Output the [X, Y] coordinate of the center of the cell containing the given text.  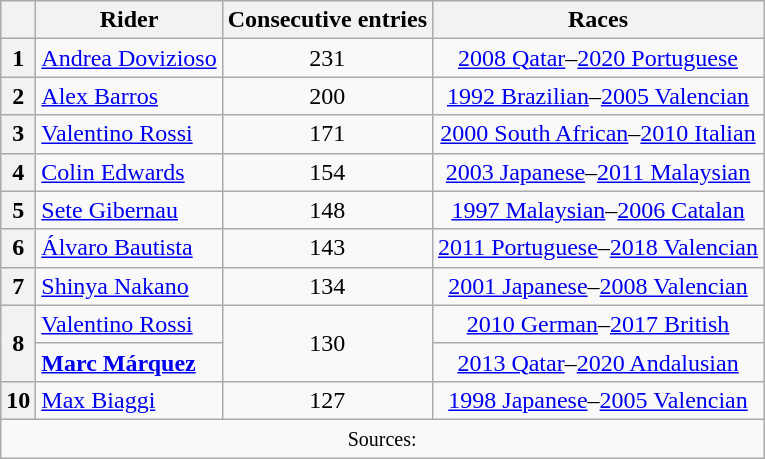
171 [327, 134]
2013 Qatar–2020 Andalusian [598, 362]
130 [327, 343]
Races [598, 20]
231 [327, 58]
143 [327, 248]
127 [327, 400]
5 [18, 210]
1 [18, 58]
Colin Edwards [129, 172]
Marc Márquez [129, 362]
Max Biaggi [129, 400]
2 [18, 96]
200 [327, 96]
8 [18, 343]
2003 Japanese–2011 Malaysian [598, 172]
148 [327, 210]
2008 Qatar–2020 Portuguese [598, 58]
1997 Malaysian–2006 Catalan [598, 210]
Andrea Dovizioso [129, 58]
4 [18, 172]
134 [327, 286]
Sete Gibernau [129, 210]
Consecutive entries [327, 20]
Alex Barros [129, 96]
6 [18, 248]
2011 Portuguese–2018 Valencian [598, 248]
Shinya Nakano [129, 286]
2000 South African–2010 Italian [598, 134]
7 [18, 286]
3 [18, 134]
1992 Brazilian–2005 Valencian [598, 96]
Álvaro Bautista [129, 248]
2001 Japanese–2008 Valencian [598, 286]
10 [18, 400]
154 [327, 172]
2010 German–2017 British [598, 324]
Rider [129, 20]
1998 Japanese–2005 Valencian [598, 400]
Sources: [382, 438]
